Search for the cell housing the specified text and yield its [X, Y] center coordinate. 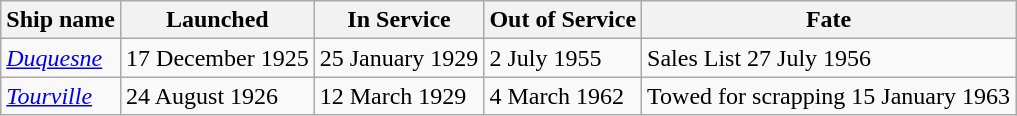
12 March 1929 [399, 96]
Sales List 27 July 1956 [829, 58]
Tourville [61, 96]
24 August 1926 [218, 96]
In Service [399, 20]
17 December 1925 [218, 58]
Duquesne [61, 58]
4 March 1962 [563, 96]
Out of Service [563, 20]
Fate [829, 20]
25 January 1929 [399, 58]
Towed for scrapping 15 January 1963 [829, 96]
Ship name [61, 20]
2 July 1955 [563, 58]
Launched [218, 20]
